For the text-containing cell, return its midpoint in [X, Y] coordinate format. 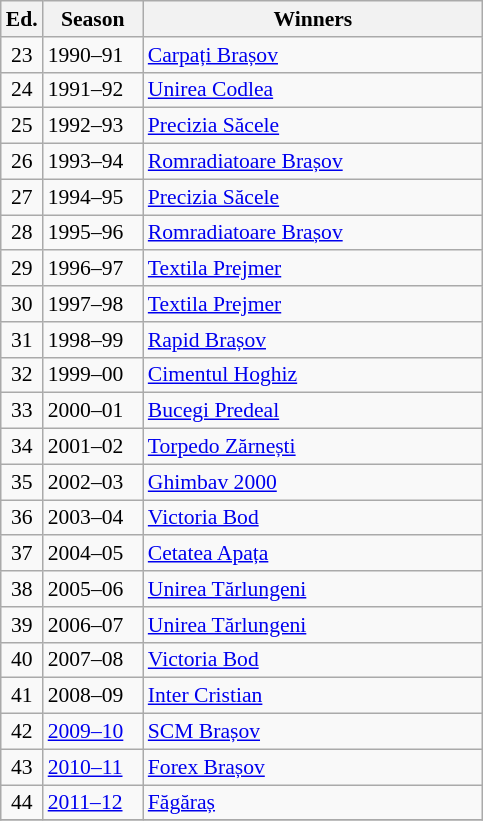
Inter Cristian [313, 696]
31 [22, 340]
1996–97 [93, 269]
1999–00 [93, 375]
2011–12 [93, 803]
2000–01 [93, 411]
1997–98 [93, 304]
Făgăraș [313, 803]
38 [22, 589]
2007–08 [93, 660]
40 [22, 660]
36 [22, 518]
26 [22, 162]
29 [22, 269]
41 [22, 696]
43 [22, 767]
2004–05 [93, 554]
Bucegi Predeal [313, 411]
39 [22, 625]
1990–91 [93, 55]
35 [22, 482]
32 [22, 375]
2006–07 [93, 625]
Rapid Brașov [313, 340]
2009–10 [93, 732]
34 [22, 447]
2010–11 [93, 767]
Unirea Codlea [313, 90]
Torpedo Zărnești [313, 447]
Season [93, 19]
1994–95 [93, 197]
Carpați Brașov [313, 55]
44 [22, 803]
25 [22, 126]
27 [22, 197]
28 [22, 233]
30 [22, 304]
2008–09 [93, 696]
1992–93 [93, 126]
2005–06 [93, 589]
Cetatea Apața [313, 554]
42 [22, 732]
1993–94 [93, 162]
2003–04 [93, 518]
37 [22, 554]
Ed. [22, 19]
1998–99 [93, 340]
Forex Brașov [313, 767]
24 [22, 90]
Ghimbav 2000 [313, 482]
1995–96 [93, 233]
33 [22, 411]
1991–92 [93, 90]
SCM Brașov [313, 732]
2001–02 [93, 447]
Winners [313, 19]
23 [22, 55]
Cimentul Hoghiz [313, 375]
2002–03 [93, 482]
